Determine the [X, Y] coordinate at the center of the cell enclosing the given text.  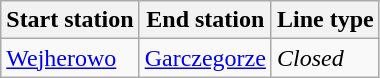
Start station [70, 20]
Wejherowo [70, 58]
Garczegorze [205, 58]
Line type [325, 20]
End station [205, 20]
Closed [325, 58]
